Detect which cell encompasses the target text, then output its [X, Y] center coordinate. 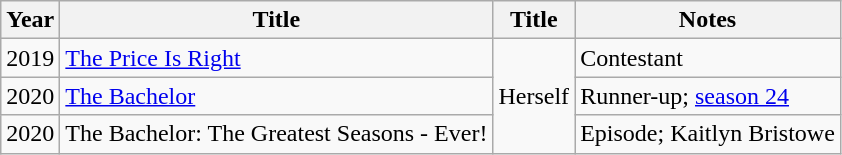
2019 [30, 58]
Runner-up; season 24 [708, 96]
Contestant [708, 58]
The Bachelor [276, 96]
Episode; Kaitlyn Bristowe [708, 134]
The Price Is Right [276, 58]
Year [30, 20]
Herself [534, 96]
Notes [708, 20]
The Bachelor: The Greatest Seasons - Ever! [276, 134]
